Detect which cell encompasses the target text, then output its [x, y] center coordinate. 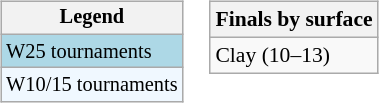
W25 tournaments [92, 51]
W10/15 tournaments [92, 85]
Clay (10–13) [294, 55]
Finals by surface [294, 20]
Legend [92, 18]
